Detect which cell encompasses the target text, then output its [X, Y] center coordinate. 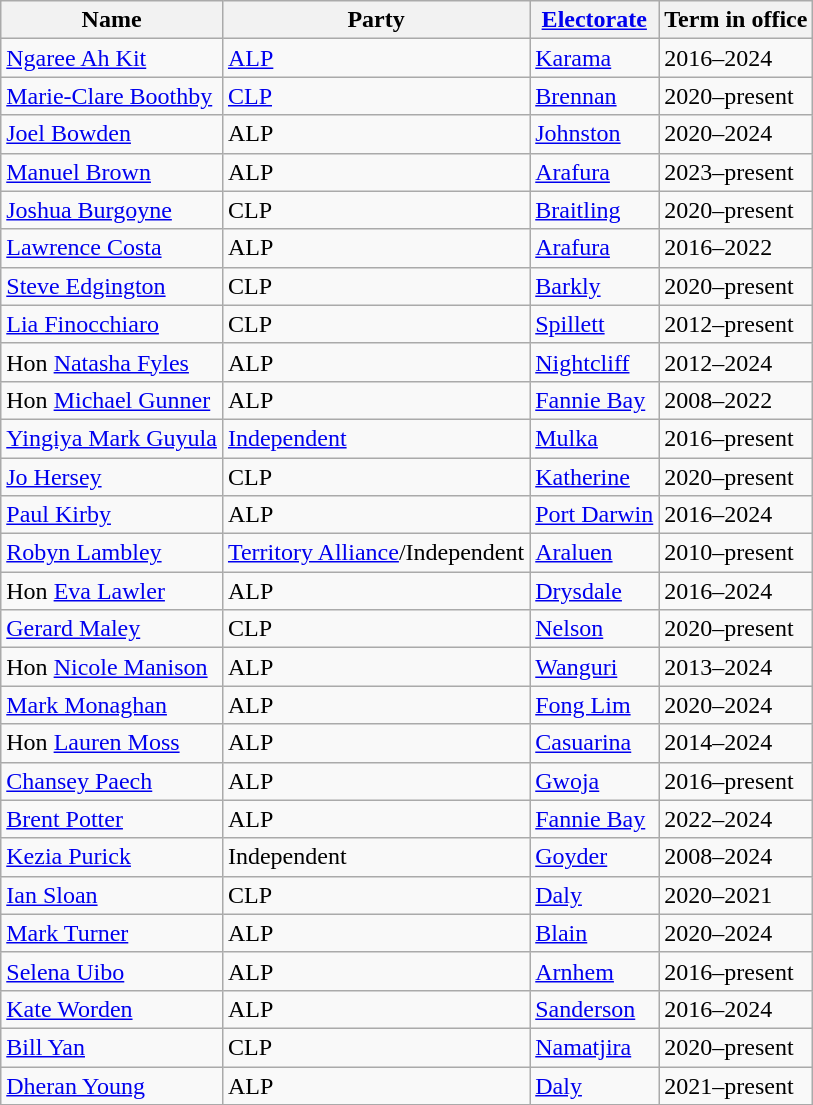
Sanderson [594, 1009]
Manuel Brown [112, 172]
Katherine [594, 477]
Hon Michael Gunner [112, 400]
Hon Nicole Manison [112, 667]
Barkly [594, 286]
Braitling [594, 210]
Dheran Young [112, 1085]
2008–2022 [736, 400]
Spillett [594, 324]
Goyder [594, 857]
2010–present [736, 553]
Jo Hersey [112, 477]
Arnhem [594, 971]
Yingiya Mark Guyula [112, 438]
Chansey Paech [112, 781]
Ngaree Ah Kit [112, 58]
Mark Turner [112, 933]
Gerard Maley [112, 629]
Fong Lim [594, 705]
Kezia Purick [112, 857]
2013–2024 [736, 667]
2014–2024 [736, 743]
Drysdale [594, 591]
Paul Kirby [112, 515]
Bill Yan [112, 1047]
Araluen [594, 553]
Lia Finocchiaro [112, 324]
Namatjira [594, 1047]
2022–2024 [736, 819]
2008–2024 [736, 857]
Territory Alliance/Independent [376, 553]
2021–present [736, 1085]
Term in office [736, 20]
Nightcliff [594, 362]
Johnston [594, 134]
Joel Bowden [112, 134]
Steve Edgington [112, 286]
Port Darwin [594, 515]
2016–2022 [736, 248]
Blain [594, 933]
Hon Lauren Moss [112, 743]
Hon Natasha Fyles [112, 362]
2023–present [736, 172]
Electorate [594, 20]
2012–present [736, 324]
Hon Eva Lawler [112, 591]
Casuarina [594, 743]
Ian Sloan [112, 895]
Robyn Lambley [112, 553]
Kate Worden [112, 1009]
2020–2021 [736, 895]
Wanguri [594, 667]
Name [112, 20]
Brent Potter [112, 819]
Mark Monaghan [112, 705]
2012–2024 [736, 362]
Lawrence Costa [112, 248]
Joshua Burgoyne [112, 210]
Brennan [594, 96]
Nelson [594, 629]
Karama [594, 58]
Marie-Clare Boothby [112, 96]
Gwoja [594, 781]
Mulka [594, 438]
Party [376, 20]
Selena Uibo [112, 971]
